Determine the (X, Y) coordinate at the center of the cell enclosing the given text.  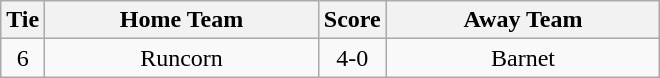
Barnet (523, 58)
Score (352, 20)
Runcorn (182, 58)
Tie (23, 20)
Away Team (523, 20)
Home Team (182, 20)
6 (23, 58)
4-0 (352, 58)
